Capture the cell that displays the provided text and extract its [x, y] central coordinate. 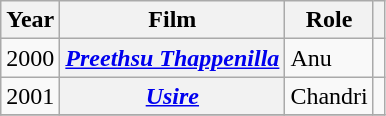
Year [30, 20]
2001 [30, 96]
Film [172, 20]
Chandri [329, 96]
2000 [30, 58]
Usire [172, 96]
Preethsu Thappenilla [172, 58]
Role [329, 20]
Anu [329, 58]
